Scan for the cell matching the given text and deliver its [X, Y] coordinate at center. 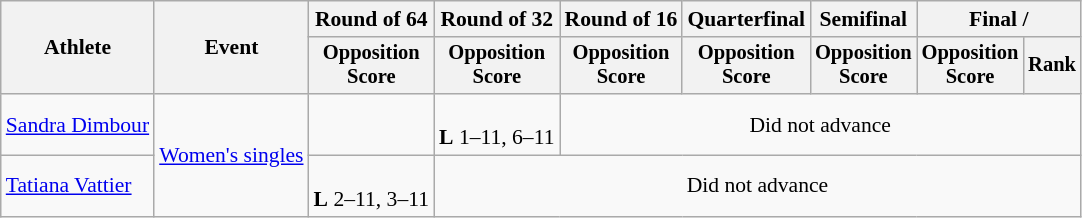
Quarterfinal [746, 19]
Round of 64 [372, 19]
Athlete [78, 48]
L 2–11, 3–11 [372, 186]
Rank [1052, 66]
Round of 16 [622, 19]
Women's singles [231, 155]
L 1–11, 6–11 [496, 124]
Tatiana Vattier [78, 186]
Round of 32 [496, 19]
Semifinal [864, 19]
Event [231, 48]
Final / [999, 19]
Sandra Dimbour [78, 124]
